Extract the [x, y] coordinate from the center of the cell holding the provided text.  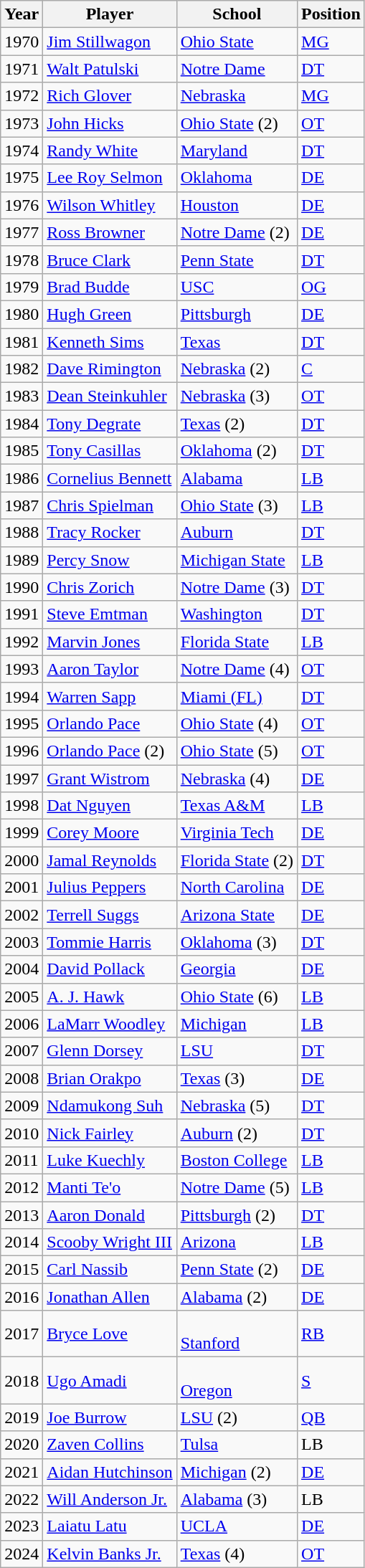
2024 [22, 1554]
1993 [22, 669]
Dave Rimington [110, 369]
Arizona [237, 1242]
2021 [22, 1472]
Tulsa [237, 1445]
Tony Degrate [110, 424]
Laiatu Latu [110, 1526]
Aaron Donald [110, 1215]
Auburn [237, 533]
Texas (2) [237, 424]
Player [110, 14]
Oklahoma [237, 178]
Michigan [237, 1024]
Glenn Dorsey [110, 1051]
Warren Sapp [110, 696]
2002 [22, 915]
Ohio State (2) [237, 123]
Oklahoma (2) [237, 451]
Tony Casillas [110, 451]
Oklahoma (3) [237, 942]
1987 [22, 505]
Grant Wistrom [110, 778]
1998 [22, 806]
2008 [22, 1078]
Alabama (2) [237, 1297]
Kenneth Sims [110, 342]
1981 [22, 342]
2015 [22, 1270]
2012 [22, 1187]
Bryce Love [110, 1334]
Ohio State (6) [237, 997]
Randy White [110, 151]
Jamal Reynolds [110, 860]
Nebraska (3) [237, 396]
John Hicks [110, 123]
School [237, 14]
1990 [22, 587]
Percy Snow [110, 560]
S [331, 1381]
Marvin Jones [110, 642]
C [331, 369]
Carl Nassib [110, 1270]
2017 [22, 1334]
Will Anderson Jr. [110, 1499]
Nebraska (2) [237, 369]
Oregon [237, 1381]
1976 [22, 205]
Ohio State (3) [237, 505]
Dean Steinkuhler [110, 396]
Cornelius Bennett [110, 478]
LSU [237, 1051]
QB [331, 1417]
2000 [22, 860]
Texas (3) [237, 1078]
Terrell Suggs [110, 915]
Boston College [237, 1160]
UCLA [237, 1526]
Penn State [237, 260]
Manti Te'o [110, 1187]
1996 [22, 751]
Ohio State (4) [237, 723]
Dat Nguyen [110, 806]
1991 [22, 614]
Zaven Collins [110, 1445]
Aidan Hutchinson [110, 1472]
1971 [22, 69]
Lee Roy Selmon [110, 178]
Bruce Clark [110, 260]
Maryland [237, 151]
David Pollack [110, 969]
Jonathan Allen [110, 1297]
1973 [22, 123]
Ohio State (5) [237, 751]
Florida State [237, 642]
1997 [22, 778]
1989 [22, 560]
Steve Emtman [110, 614]
Virginia Tech [237, 833]
Penn State (2) [237, 1270]
Corey Moore [110, 833]
1992 [22, 642]
2020 [22, 1445]
2010 [22, 1133]
Position [331, 14]
Rich Glover [110, 96]
1984 [22, 424]
OG [331, 287]
LSU (2) [237, 1417]
1975 [22, 178]
RB [331, 1334]
1978 [22, 260]
2011 [22, 1160]
2022 [22, 1499]
Stanford [237, 1334]
Luke Kuechly [110, 1160]
Notre Dame (5) [237, 1187]
Auburn (2) [237, 1133]
Julius Peppers [110, 888]
A. J. Hawk [110, 997]
Notre Dame (3) [237, 587]
Florida State (2) [237, 860]
North Carolina [237, 888]
Notre Dame [237, 69]
Orlando Pace (2) [110, 751]
2009 [22, 1106]
2019 [22, 1417]
Nebraska (4) [237, 778]
Texas A&M [237, 806]
Alabama (3) [237, 1499]
Nebraska (5) [237, 1106]
2001 [22, 888]
Arizona State [237, 915]
1985 [22, 451]
1988 [22, 533]
Nebraska [237, 96]
Scooby Wright III [110, 1242]
Tommie Harris [110, 942]
1979 [22, 287]
1986 [22, 478]
1970 [22, 42]
Tracy Rocker [110, 533]
2006 [22, 1024]
2016 [22, 1297]
Joe Burrow [110, 1417]
1972 [22, 96]
Chris Spielman [110, 505]
Texas (4) [237, 1554]
Hugh Green [110, 314]
1974 [22, 151]
Wilson Whitley [110, 205]
Michigan State [237, 560]
Texas [237, 342]
1999 [22, 833]
Notre Dame (4) [237, 669]
2014 [22, 1242]
Houston [237, 205]
Ndamukong Suh [110, 1106]
Nick Fairley [110, 1133]
2023 [22, 1526]
1995 [22, 723]
1980 [22, 314]
Georgia [237, 969]
1982 [22, 369]
Year [22, 14]
Michigan (2) [237, 1472]
2003 [22, 942]
2004 [22, 969]
Pittsburgh [237, 314]
Kelvin Banks Jr. [110, 1554]
Ross Browner [110, 232]
2018 [22, 1381]
USC [237, 287]
Brian Orakpo [110, 1078]
2013 [22, 1215]
Jim Stillwagon [110, 42]
Pittsburgh (2) [237, 1215]
Brad Budde [110, 287]
Orlando Pace [110, 723]
2007 [22, 1051]
Alabama [237, 478]
2005 [22, 997]
Aaron Taylor [110, 669]
Ugo Amadi [110, 1381]
Notre Dame (2) [237, 232]
Walt Patulski [110, 69]
Ohio State [237, 42]
1977 [22, 232]
LaMarr Woodley [110, 1024]
Washington [237, 614]
Miami (FL) [237, 696]
1994 [22, 696]
Chris Zorich [110, 587]
1983 [22, 396]
